Find where the given text appears and provide that cell's center as (x, y) coordinate. 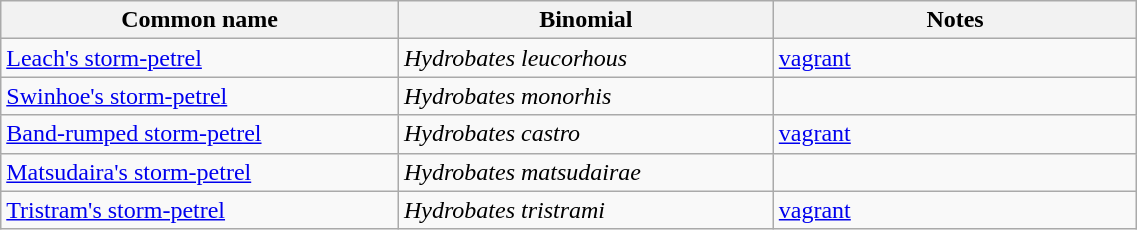
Hydrobates matsudairae (586, 172)
Hydrobates leucorhous (586, 58)
Tristram's storm-petrel (200, 210)
Matsudaira's storm-petrel (200, 172)
Swinhoe's storm-petrel (200, 96)
Notes (955, 20)
Hydrobates tristrami (586, 210)
Leach's storm-petrel (200, 58)
Common name (200, 20)
Hydrobates castro (586, 134)
Band-rumped storm-petrel (200, 134)
Hydrobates monorhis (586, 96)
Binomial (586, 20)
